Return [X, Y] of the center of cell containing provided text 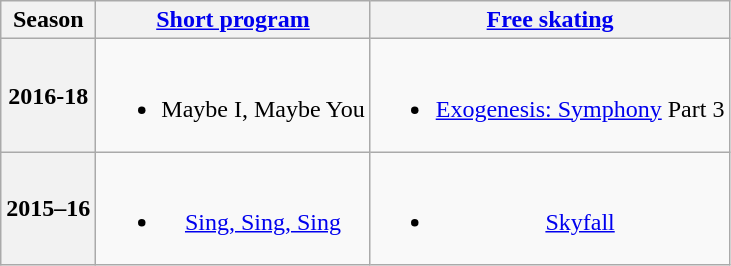
Maybe I, Maybe You [233, 96]
Skyfall [550, 208]
Sing, Sing, Sing [233, 208]
Exogenesis: Symphony Part 3 [550, 96]
Season [48, 20]
Free skating [550, 20]
Short program [233, 20]
2015–16 [48, 208]
2016-18 [48, 96]
